From the cell containing the given text, extract its center point as (X, Y) coordinate. 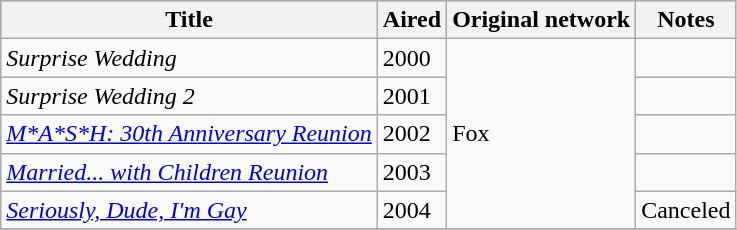
Title (190, 20)
2003 (412, 172)
Surprise Wedding 2 (190, 96)
2002 (412, 134)
Fox (542, 134)
Canceled (686, 210)
2001 (412, 96)
M*A*S*H: 30th Anniversary Reunion (190, 134)
Aired (412, 20)
Seriously, Dude, I'm Gay (190, 210)
Original network (542, 20)
2000 (412, 58)
Married... with Children Reunion (190, 172)
Surprise Wedding (190, 58)
Notes (686, 20)
2004 (412, 210)
